Search for the cell housing the specified text and yield its (x, y) center coordinate. 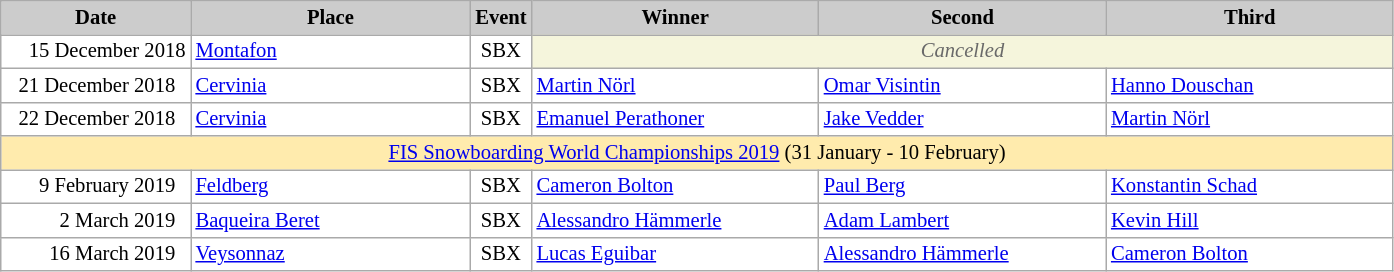
16 March 2019 (96, 254)
Paul Berg (962, 186)
Event (500, 17)
Second (962, 17)
Veysonnaz (330, 254)
15 December 2018 (96, 51)
Date (96, 17)
Feldberg (330, 186)
Konstantin Schad (1250, 186)
2 March 2019 (96, 220)
Hanno Douschan (1250, 85)
Omar Visintin (962, 85)
9 February 2019 (96, 186)
22 December 2018 (96, 119)
Cancelled (963, 51)
Kevin Hill (1250, 220)
Place (330, 17)
Lucas Eguibar (676, 254)
21 December 2018 (96, 85)
Baqueira Beret (330, 220)
Third (1250, 17)
Montafon (330, 51)
Adam Lambert (962, 220)
Jake Vedder (962, 119)
FIS Snowboarding World Championships 2019 (31 January - 10 February) (698, 153)
Winner (676, 17)
Emanuel Perathoner (676, 119)
